Find where the given text appears and provide that cell's center as [X, Y] coordinate. 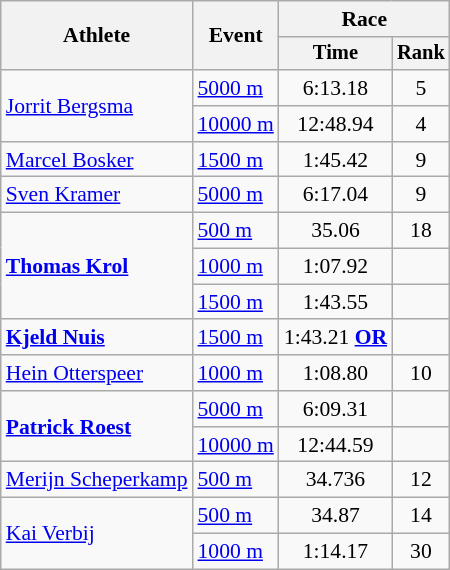
Rank [421, 54]
1:43.21 OR [336, 338]
1:43.55 [336, 302]
Hein Otterspeer [97, 373]
Marcel Bosker [97, 160]
Time [336, 54]
Athlete [97, 36]
Thomas Krol [97, 266]
30 [421, 552]
12:44.59 [336, 445]
12:48.94 [336, 124]
35.06 [336, 231]
1:08.80 [336, 373]
5 [421, 88]
Kjeld Nuis [97, 338]
Jorrit Bergsma [97, 106]
6:13.18 [336, 88]
Sven Kramer [97, 195]
6:09.31 [336, 409]
Event [236, 36]
1:07.92 [336, 267]
34.736 [336, 480]
12 [421, 480]
1:45.42 [336, 160]
6:17.04 [336, 195]
Merijn Scheperkamp [97, 480]
Kai Verbij [97, 534]
14 [421, 516]
10 [421, 373]
Race [364, 19]
Patrick Roest [97, 426]
1:14.17 [336, 552]
34.87 [336, 516]
4 [421, 124]
18 [421, 231]
